Detect which cell encompasses the target text, then output its [X, Y] center coordinate. 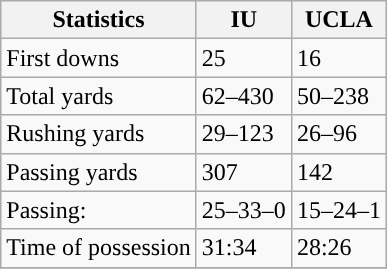
Statistics [99, 20]
25 [244, 58]
Passing: [99, 210]
Time of possession [99, 248]
Rushing yards [99, 134]
15–24–1 [338, 210]
29–123 [244, 134]
16 [338, 58]
Passing yards [99, 172]
28:26 [338, 248]
First downs [99, 58]
142 [338, 172]
62–430 [244, 96]
50–238 [338, 96]
26–96 [338, 134]
31:34 [244, 248]
UCLA [338, 20]
Total yards [99, 96]
IU [244, 20]
307 [244, 172]
25–33–0 [244, 210]
